Search for the cell housing the specified text and yield its (x, y) center coordinate. 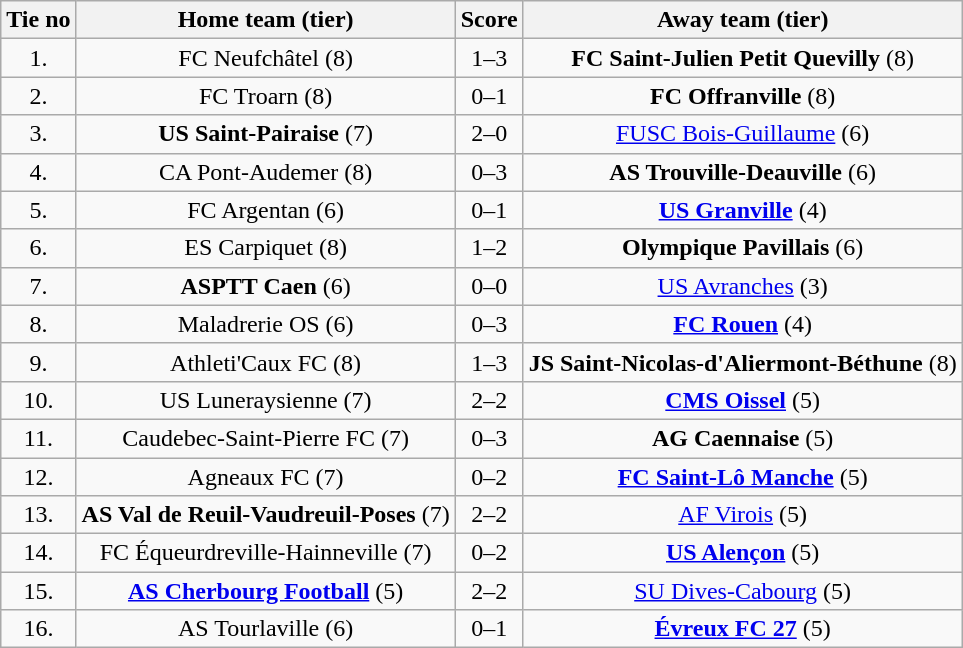
FC Saint-Julien Petit Quevilly (8) (742, 58)
US Avranches (3) (742, 286)
Maladrerie OS (6) (266, 324)
FC Neufchâtel (8) (266, 58)
ASPTT Caen (6) (266, 286)
AS Cherbourg Football (5) (266, 591)
4. (38, 172)
13. (38, 515)
14. (38, 553)
6. (38, 248)
10. (38, 400)
FC Troarn (8) (266, 96)
7. (38, 286)
9. (38, 362)
Score (489, 20)
0–0 (489, 286)
Tie no (38, 20)
Évreux FC 27 (5) (742, 629)
16. (38, 629)
AG Caennaise (5) (742, 438)
US Alençon (5) (742, 553)
FC Saint-Lô Manche (5) (742, 477)
Agneaux FC (7) (266, 477)
FC Offranville (8) (742, 96)
15. (38, 591)
AS Trouville-Deauville (6) (742, 172)
Away team (tier) (742, 20)
2. (38, 96)
FC Rouen (4) (742, 324)
AS Val de Reuil-Vaudreuil-Poses (7) (266, 515)
Home team (tier) (266, 20)
ES Carpiquet (8) (266, 248)
CA Pont-Audemer (8) (266, 172)
US Granville (4) (742, 210)
Caudebec-Saint-Pierre FC (7) (266, 438)
3. (38, 134)
FUSC Bois-Guillaume (6) (742, 134)
2–0 (489, 134)
CMS Oissel (5) (742, 400)
Athleti'Caux FC (8) (266, 362)
5. (38, 210)
FC Équeurdreville-Hainneville (7) (266, 553)
11. (38, 438)
JS Saint-Nicolas-d'Aliermont-Béthune (8) (742, 362)
SU Dives-Cabourg (5) (742, 591)
8. (38, 324)
1–2 (489, 248)
US Saint-Pairaise (7) (266, 134)
Olympique Pavillais (6) (742, 248)
FC Argentan (6) (266, 210)
AF Virois (5) (742, 515)
AS Tourlaville (6) (266, 629)
12. (38, 477)
US Luneraysienne (7) (266, 400)
1. (38, 58)
